Extract the [X, Y] coordinate from the center of the cell holding the provided text.  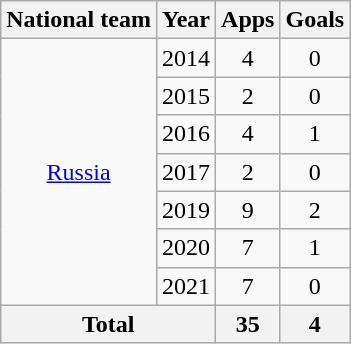
2017 [186, 172]
Year [186, 20]
2020 [186, 248]
35 [248, 324]
Russia [79, 172]
Apps [248, 20]
National team [79, 20]
9 [248, 210]
Goals [315, 20]
2015 [186, 96]
2019 [186, 210]
2016 [186, 134]
Total [108, 324]
2021 [186, 286]
2014 [186, 58]
